From the cell containing the given text, extract its center point as (X, Y) coordinate. 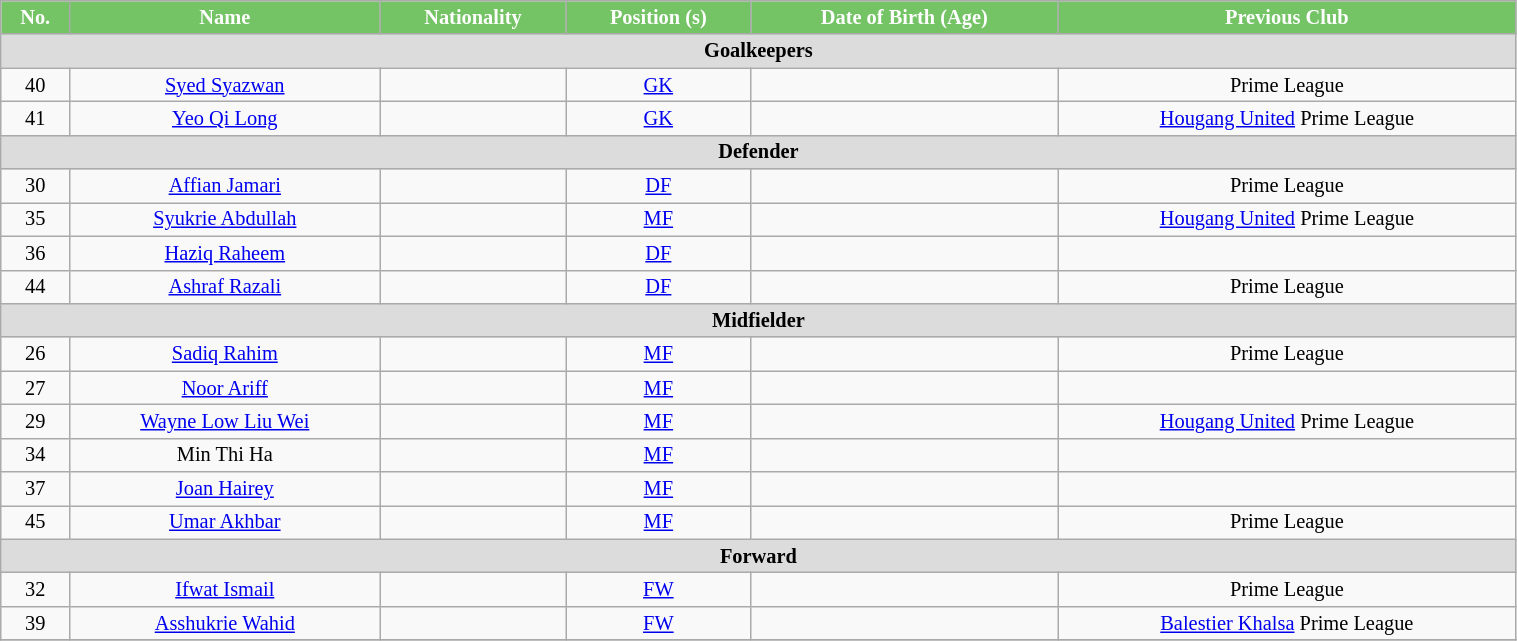
Position (s) (658, 17)
30 (36, 186)
26 (36, 354)
Previous Club (1287, 17)
Asshukrie Wahid (225, 623)
Sadiq Rahim (225, 354)
Ashraf Razali (225, 287)
36 (36, 253)
Wayne Low Liu Wei (225, 421)
32 (36, 589)
41 (36, 118)
45 (36, 522)
44 (36, 287)
40 (36, 85)
Name (225, 17)
Balestier Khalsa Prime League (1287, 623)
Noor Ariff (225, 388)
34 (36, 455)
Midfielder (758, 320)
Min Thi Ha (225, 455)
Goalkeepers (758, 51)
35 (36, 219)
Forward (758, 556)
39 (36, 623)
Umar Akhbar (225, 522)
Syed Syazwan (225, 85)
Nationality (473, 17)
Defender (758, 152)
Syukrie Abdullah (225, 219)
Haziq Raheem (225, 253)
37 (36, 489)
Ifwat Ismail (225, 589)
Affian Jamari (225, 186)
Date of Birth (Age) (904, 17)
Joan Hairey (225, 489)
Yeo Qi Long (225, 118)
No. (36, 17)
29 (36, 421)
27 (36, 388)
